Determine the (X, Y) coordinate at the center of the cell enclosing the given text.  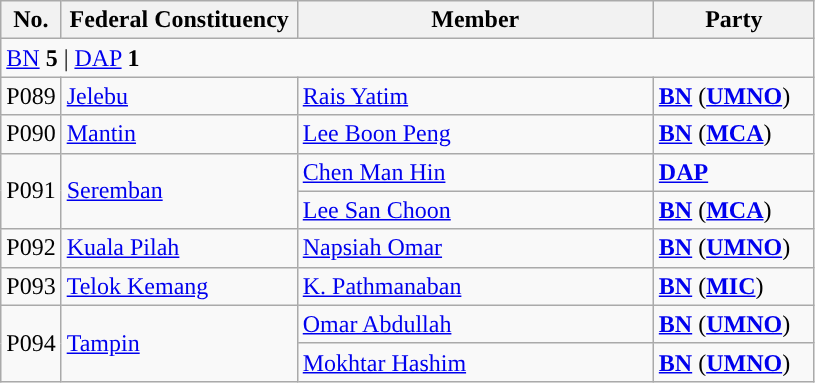
Tampin (179, 343)
Seremban (179, 191)
Chen Man Hin (475, 172)
BN (MIC) (734, 286)
Rais Yatim (475, 96)
BN 5 | DAP 1 (408, 58)
Party (734, 20)
Lee San Choon (475, 210)
P092 (31, 248)
P089 (31, 96)
Federal Constituency (179, 20)
Mantin (179, 134)
Kuala Pilah (179, 248)
Napsiah Omar (475, 248)
No. (31, 20)
Mokhtar Hashim (475, 362)
Omar Abdullah (475, 324)
Jelebu (179, 96)
Member (475, 20)
Lee Boon Peng (475, 134)
DAP (734, 172)
Telok Kemang (179, 286)
K. Pathmanaban (475, 286)
P090 (31, 134)
P094 (31, 343)
P093 (31, 286)
P091 (31, 191)
